Return [X, Y] of the center of cell containing provided text 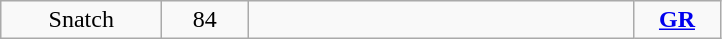
GR [677, 20]
Snatch [82, 20]
84 [205, 20]
